Return (X, Y) of the center of cell containing provided text 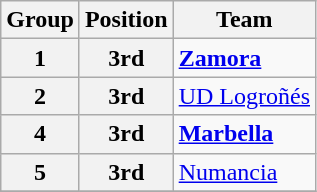
1 (40, 58)
4 (40, 134)
2 (40, 96)
Marbella (244, 134)
Numancia (244, 172)
Group (40, 20)
Zamora (244, 58)
UD Logroñés (244, 96)
5 (40, 172)
Position (126, 20)
Team (244, 20)
